Pinpoint the cell where the given text exists, returning its (X, Y) midpoint coordinate. 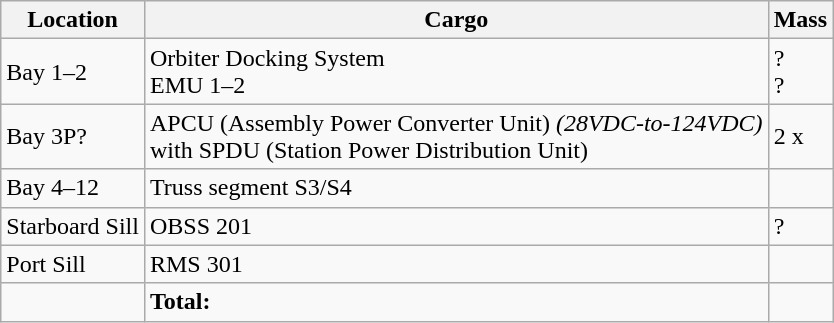
RMS 301 (456, 264)
Cargo (456, 20)
Bay 4–12 (73, 188)
OBSS 201 (456, 226)
2 x (800, 136)
Location (73, 20)
Bay 3P? (73, 136)
Starboard Sill (73, 226)
Bay 1–2 (73, 72)
APCU (Assembly Power Converter Unit) (28VDC-to-124VDC)with SPDU (Station Power Distribution Unit) (456, 136)
?? (800, 72)
Total: (456, 302)
Orbiter Docking SystemEMU 1–2 (456, 72)
? (800, 226)
Truss segment S3/S4 (456, 188)
Port Sill (73, 264)
Mass (800, 20)
